Provide the [X, Y] coordinate of the cell's center where the given text is located.  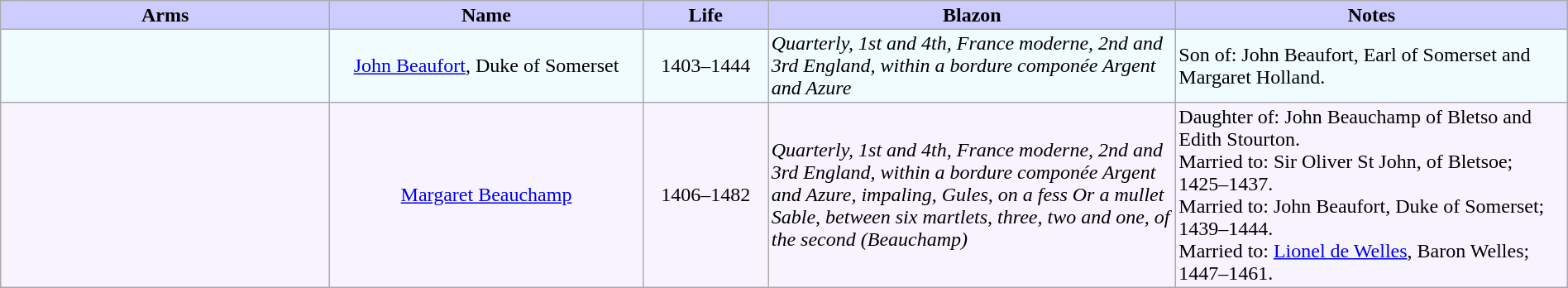
Blazon [973, 15]
1403–1444 [705, 65]
Life [705, 15]
Arms [165, 15]
Name [486, 15]
Notes [1372, 15]
1406–1482 [705, 195]
Margaret Beauchamp [486, 195]
Quarterly, 1st and 4th, France moderne, 2nd and 3rd England, within a bordure componée Argent and Azure [973, 65]
John Beaufort, Duke of Somerset [486, 65]
Son of: John Beaufort, Earl of Somerset and Margaret Holland. [1372, 65]
